Search for the cell housing the specified text and yield its (x, y) center coordinate. 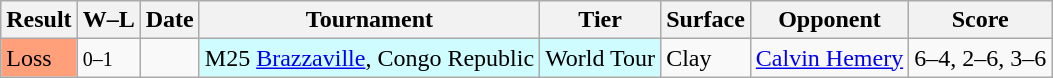
M25 Brazzaville, Congo Republic (369, 58)
Opponent (829, 20)
Surface (706, 20)
Score (980, 20)
0–1 (108, 58)
Calvin Hemery (829, 58)
Date (170, 20)
World Tour (600, 58)
6–4, 2–6, 3–6 (980, 58)
W–L (108, 20)
Tier (600, 20)
Result (39, 20)
Loss (39, 58)
Clay (706, 58)
Tournament (369, 20)
